From the cell containing the given text, extract its center point as [x, y] coordinate. 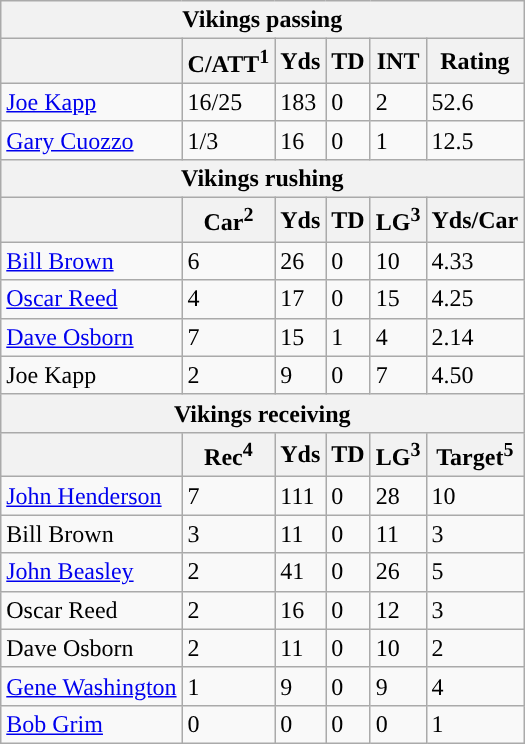
Vikings rushing [262, 178]
Target5 [475, 454]
Vikings passing [262, 20]
12.5 [475, 140]
Gary Cuozzo [92, 140]
4.25 [475, 299]
John Beasley [92, 572]
Rec4 [228, 454]
41 [300, 572]
28 [398, 496]
111 [300, 496]
INT [398, 62]
4.50 [475, 375]
Yds/Car [475, 220]
12 [398, 610]
17 [300, 299]
Bob Grim [92, 724]
1/3 [228, 140]
52.6 [475, 102]
16/25 [228, 102]
2.14 [475, 337]
Car2 [228, 220]
Rating [475, 62]
4.33 [475, 261]
C/ATT1 [228, 62]
Vikings receiving [262, 413]
183 [300, 102]
Gene Washington [92, 686]
5 [475, 572]
John Henderson [92, 496]
6 [228, 261]
